Extract the (x, y) coordinate from the center of the cell holding the provided text.  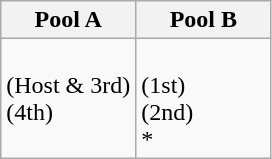
Pool B (204, 20)
Pool A (68, 20)
(1st) (2nd) * (204, 98)
(Host & 3rd) (4th) (68, 98)
